Return the (x, y) coordinate for the center point of the cell that contains the specified text.  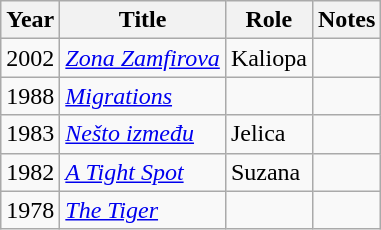
A Tight Spot (143, 172)
2002 (30, 58)
1983 (30, 134)
The Tiger (143, 210)
Title (143, 20)
Year (30, 20)
Jelica (268, 134)
1982 (30, 172)
Kaliopa (268, 58)
Suzana (268, 172)
Notes (346, 20)
1978 (30, 210)
Role (268, 20)
1988 (30, 96)
Nešto između (143, 134)
Zona Zamfirova (143, 58)
Migrations (143, 96)
